Scan for the cell matching the given text and deliver its (X, Y) coordinate at center. 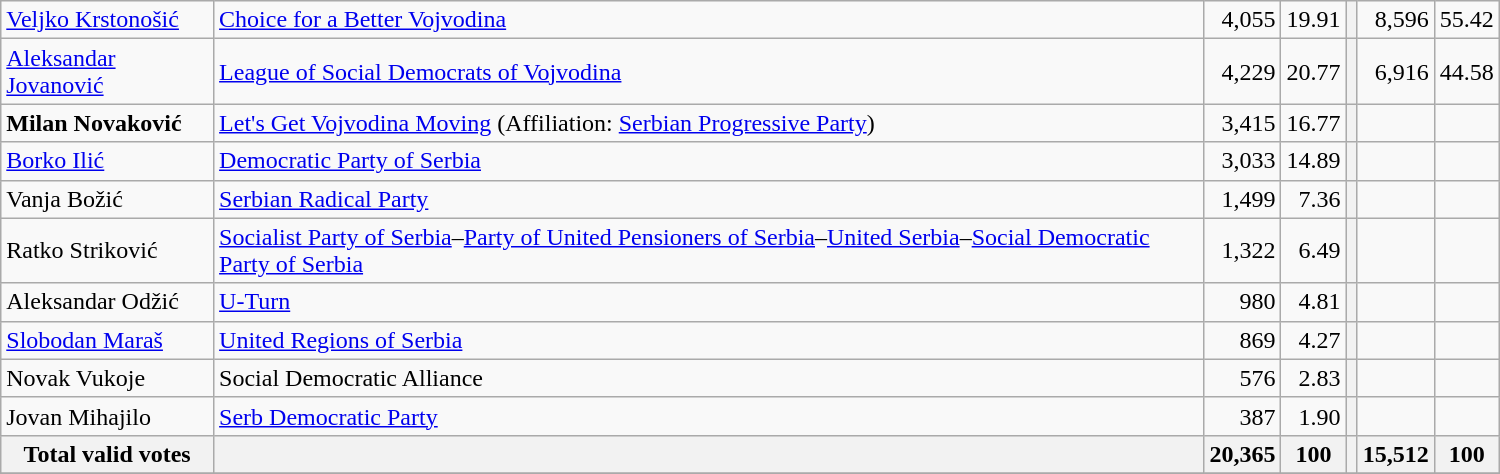
1,322 (1242, 250)
4.81 (1314, 302)
387 (1242, 416)
19.91 (1314, 20)
Social Democratic Alliance (709, 378)
League of Social Democrats of Vojvodina (709, 72)
Veljko Krstonošić (108, 20)
8,596 (1396, 20)
U-Turn (709, 302)
44.58 (1466, 72)
Novak Vukoje (108, 378)
Let's Get Vojvodina Moving (Affiliation: Serbian Progressive Party) (709, 123)
3,033 (1242, 161)
2.83 (1314, 378)
Borko Ilić (108, 161)
15,512 (1396, 454)
1,499 (1242, 199)
Aleksandar Odžić (108, 302)
Milan Novaković (108, 123)
Jovan Mihajilo (108, 416)
7.36 (1314, 199)
United Regions of Serbia (709, 340)
4,055 (1242, 20)
980 (1242, 302)
Choice for a Better Vojvodina (709, 20)
Total valid votes (108, 454)
576 (1242, 378)
3,415 (1242, 123)
55.42 (1466, 20)
Serbian Radical Party (709, 199)
1.90 (1314, 416)
20,365 (1242, 454)
Slobodan Maraš (108, 340)
Socialist Party of Serbia–Party of United Pensioners of Serbia–United Serbia–Social Democratic Party of Serbia (709, 250)
16.77 (1314, 123)
Ratko Striković (108, 250)
Vanja Božić (108, 199)
14.89 (1314, 161)
4,229 (1242, 72)
6,916 (1396, 72)
4.27 (1314, 340)
869 (1242, 340)
Serb Democratic Party (709, 416)
20.77 (1314, 72)
Aleksandar Jovanović (108, 72)
Democratic Party of Serbia (709, 161)
6.49 (1314, 250)
